Capture the cell that displays the provided text and extract its [X, Y] central coordinate. 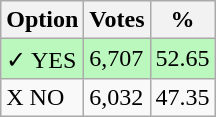
% [182, 20]
✓ YES [42, 59]
6,032 [117, 97]
52.65 [182, 59]
47.35 [182, 97]
Votes [117, 20]
Option [42, 20]
X NO [42, 97]
6,707 [117, 59]
